Return the [x, y] coordinate for the center point of the cell that contains the specified text.  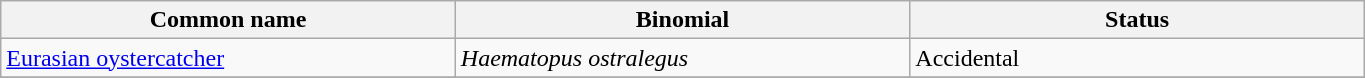
Accidental [1138, 58]
Binomial [682, 20]
Haematopus ostralegus [682, 58]
Eurasian oystercatcher [228, 58]
Common name [228, 20]
Status [1138, 20]
